Locate the cell with the specified text and output its [x, y] center coordinate. 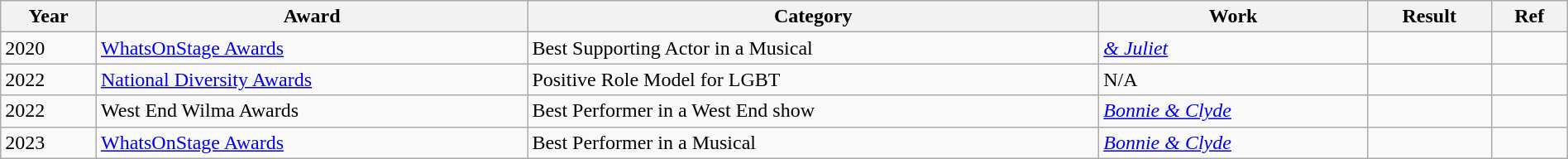
Award [311, 17]
National Diversity Awards [311, 79]
Work [1234, 17]
Result [1429, 17]
Ref [1529, 17]
West End Wilma Awards [311, 111]
2020 [49, 48]
Best Performer in a Musical [814, 142]
Year [49, 17]
Best Supporting Actor in a Musical [814, 48]
Category [814, 17]
Best Performer in a West End show [814, 111]
& Juliet [1234, 48]
Positive Role Model for LGBT [814, 79]
2023 [49, 142]
N/A [1234, 79]
